Return [x, y] of the center of cell containing provided text 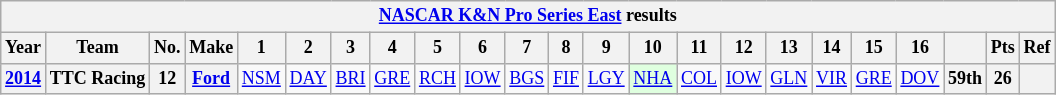
BGS [527, 78]
16 [920, 48]
26 [1002, 78]
No. [168, 48]
NSM [261, 78]
10 [653, 48]
3 [350, 48]
5 [438, 48]
RCH [438, 78]
TTC Racing [97, 78]
7 [527, 48]
DAY [308, 78]
GLN [789, 78]
1 [261, 48]
BRI [350, 78]
Ref [1037, 48]
Year [24, 48]
4 [392, 48]
9 [606, 48]
NASCAR K&N Pro Series East results [528, 16]
LGY [606, 78]
2 [308, 48]
15 [874, 48]
59th [966, 78]
DOV [920, 78]
NHA [653, 78]
Team [97, 48]
14 [832, 48]
VIR [832, 78]
6 [482, 48]
FIF [566, 78]
11 [700, 48]
Make [212, 48]
13 [789, 48]
8 [566, 48]
Ford [212, 78]
Pts [1002, 48]
2014 [24, 78]
COL [700, 78]
